Scan for the cell matching the given text and deliver its (x, y) coordinate at center. 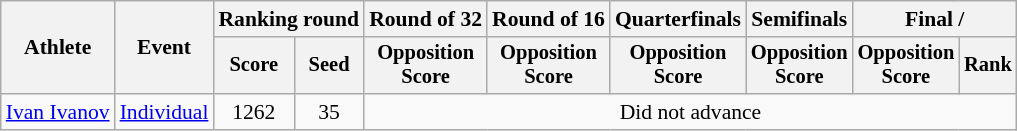
Quarterfinals (678, 19)
Rank (988, 66)
Semifinals (800, 19)
Did not advance (690, 112)
Seed (329, 66)
Ivan Ivanov (58, 112)
1262 (254, 112)
Final / (935, 19)
Event (164, 48)
Score (254, 66)
Individual (164, 112)
Ranking round (288, 19)
Round of 16 (548, 19)
Round of 32 (426, 19)
35 (329, 112)
Athlete (58, 48)
